Determine the (x, y) coordinate at the center of the cell enclosing the given text.  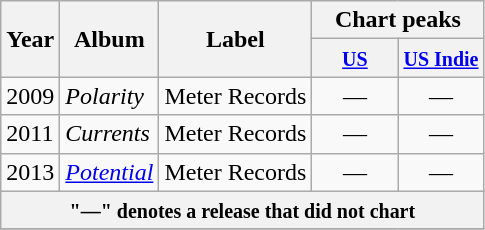
Year (30, 39)
Label (236, 39)
US (355, 58)
Polarity (110, 96)
Album (110, 39)
2011 (30, 134)
2009 (30, 96)
Currents (110, 134)
2013 (30, 172)
US Indie (441, 58)
Potential (110, 172)
"—" denotes a release that did not chart (242, 210)
Chart peaks (398, 20)
